Output the (X, Y) coordinate of the center of the cell containing the given text.  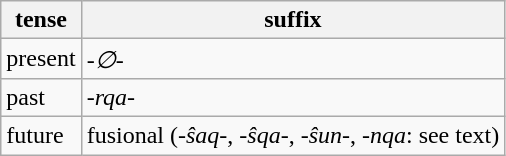
tense (41, 20)
-rqa- (293, 97)
suffix (293, 20)
fusional (-ŝaq-, -ŝqa-, -ŝun-, -nqa: see text) (293, 135)
future (41, 135)
past (41, 97)
present (41, 59)
-∅- (293, 59)
